Detect which cell encompasses the target text, then output its [X, Y] center coordinate. 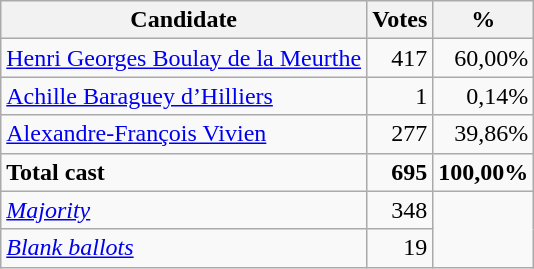
1 [400, 96]
277 [400, 134]
19 [400, 248]
Henri Georges Boulay de la Meurthe [184, 58]
Blank ballots [184, 248]
0,14% [484, 96]
100,00% [484, 172]
Achille Baraguey d’Hilliers [184, 96]
417 [400, 58]
Total cast [184, 172]
% [484, 20]
60,00% [484, 58]
Majority [184, 210]
348 [400, 210]
695 [400, 172]
Alexandre-François Vivien [184, 134]
39,86% [484, 134]
Votes [400, 20]
Candidate [184, 20]
